Output the (x, y) coordinate of the center of the cell containing the given text.  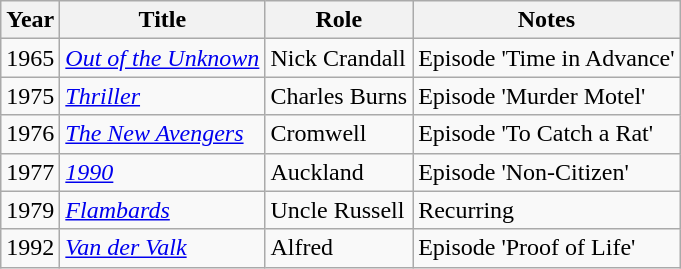
1976 (30, 134)
1990 (162, 172)
Uncle Russell (339, 210)
Title (162, 20)
Episode 'Murder Motel' (546, 96)
Thriller (162, 96)
Episode 'Non-Citizen' (546, 172)
Auckland (339, 172)
Cromwell (339, 134)
Recurring (546, 210)
Episode 'Proof of Life' (546, 248)
Role (339, 20)
1975 (30, 96)
Alfred (339, 248)
Episode 'To Catch a Rat' (546, 134)
1992 (30, 248)
Charles Burns (339, 96)
The New Avengers (162, 134)
1965 (30, 58)
1977 (30, 172)
Flambards (162, 210)
Episode 'Time in Advance' (546, 58)
Year (30, 20)
Van der Valk (162, 248)
1979 (30, 210)
Nick Crandall (339, 58)
Notes (546, 20)
Out of the Unknown (162, 58)
